Identify which cell holds the provided text, then report its [X, Y] central coordinate. 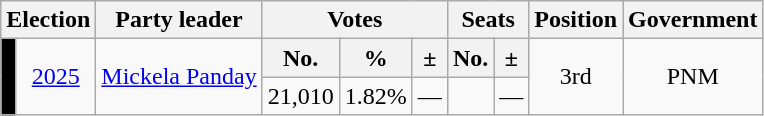
Seats [488, 20]
Election [48, 20]
3rd [576, 77]
% [376, 58]
Position [576, 20]
2025 [56, 77]
Government [693, 20]
PNM [693, 77]
21,010 [300, 96]
Votes [354, 20]
Party leader [179, 20]
1.82% [376, 96]
Mickela Panday [179, 77]
